Return [x, y] of the center of cell containing provided text 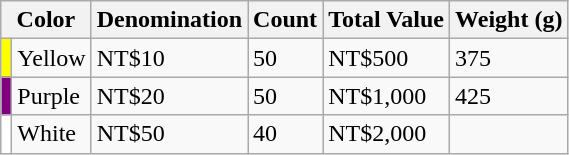
375 [509, 58]
NT$20 [169, 96]
40 [286, 134]
Purple [52, 96]
425 [509, 96]
NT$50 [169, 134]
NT$500 [386, 58]
Yellow [52, 58]
Color [46, 20]
Count [286, 20]
NT$10 [169, 58]
Denomination [169, 20]
NT$1,000 [386, 96]
White [52, 134]
Total Value [386, 20]
NT$2,000 [386, 134]
Weight (g) [509, 20]
